Determine the (x, y) coordinate at the center of the cell enclosing the given text.  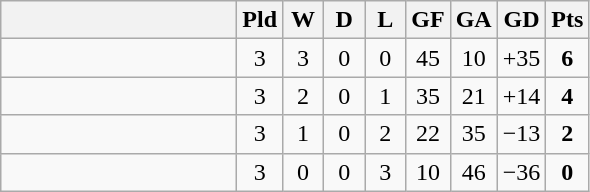
6 (568, 58)
+14 (522, 96)
−36 (522, 172)
GF (428, 20)
22 (428, 134)
GD (522, 20)
46 (474, 172)
Pld (260, 20)
−13 (522, 134)
+35 (522, 58)
W (304, 20)
Pts (568, 20)
4 (568, 96)
L (386, 20)
45 (428, 58)
GA (474, 20)
21 (474, 96)
D (344, 20)
